Find where the given text appears and provide that cell's center as (X, Y) coordinate. 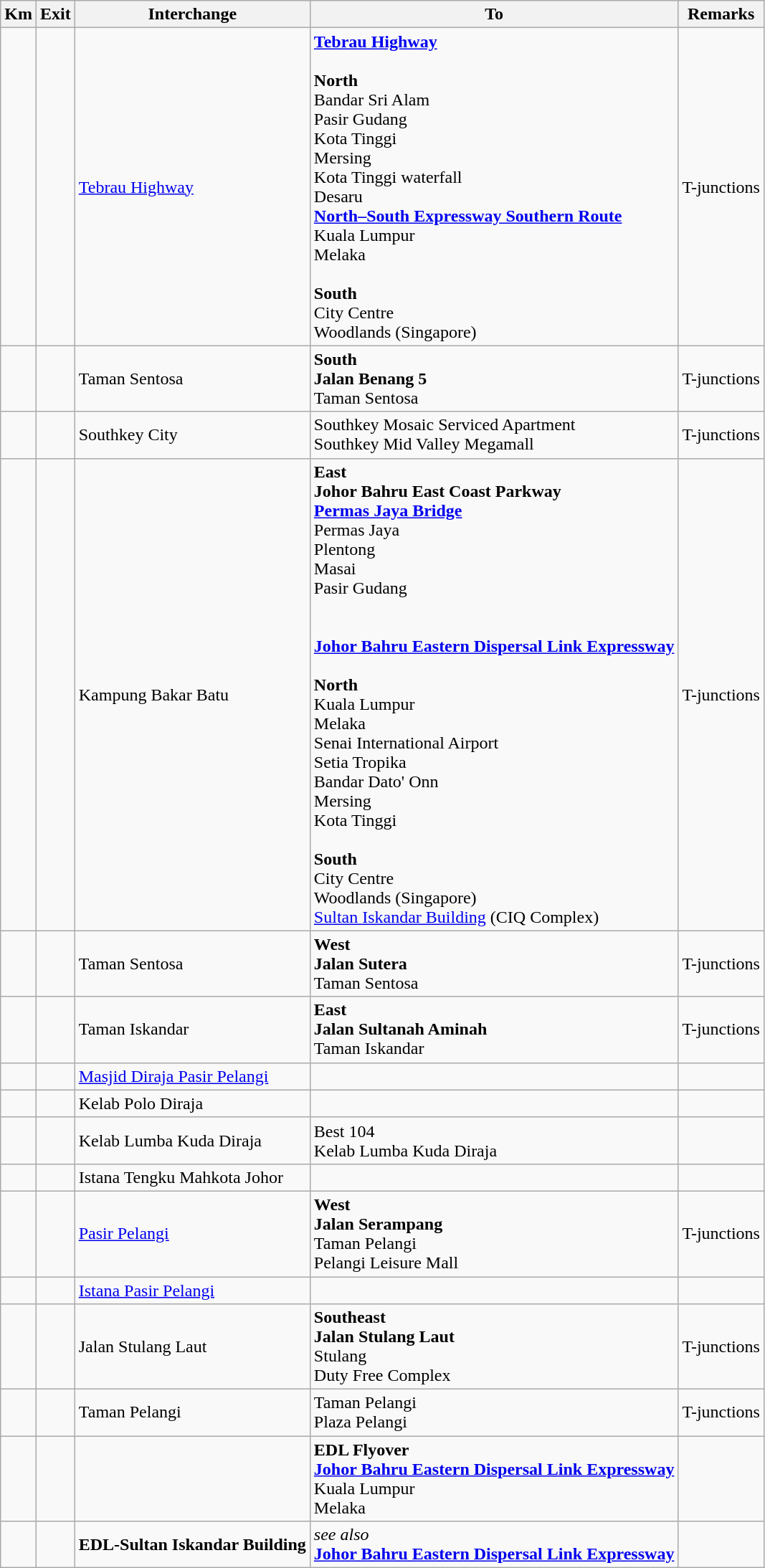
Jalan Stulang Laut (192, 1346)
Kelab Lumba Kuda Diraja (192, 1140)
SouthJalan Benang 5Taman Sentosa (494, 379)
To (494, 14)
EDL-Sultan Iskandar Building (192, 1544)
Taman Pelangi (192, 1412)
EastJalan Sultanah AminahTaman Iskandar (494, 1030)
Taman PelangiPlaza Pelangi (494, 1412)
Interchange (192, 14)
Best 104Kelab Lumba Kuda Diraja (494, 1140)
Km (19, 14)
Istana Tengku Mahkota Johor (192, 1177)
see also Johor Bahru Eastern Dispersal Link Expressway (494, 1544)
Pasir Pelangi (192, 1233)
SoutheastJalan Stulang LautStulangDuty Free Complex (494, 1346)
Masjid Diraja Pasir Pelangi (192, 1076)
EDL Flyover Johor Bahru Eastern Dispersal Link ExpresswayKuala LumpurMelaka (494, 1478)
Southkey City (192, 434)
Tebrau Highway (192, 186)
Kelab Polo Diraja (192, 1103)
WestJalan SuteraTaman Sentosa (494, 964)
Taman Iskandar (192, 1030)
Exit (55, 14)
Remarks (721, 14)
WestJalan SerampangTaman PelangiPelangi Leisure Mall (494, 1233)
Kampung Bakar Batu (192, 694)
Istana Pasir Pelangi (192, 1290)
Southkey Mosaic Serviced Apartment Southkey Mid Valley Megamall (494, 434)
